Locate the cell with the specified text and output its (X, Y) center coordinate. 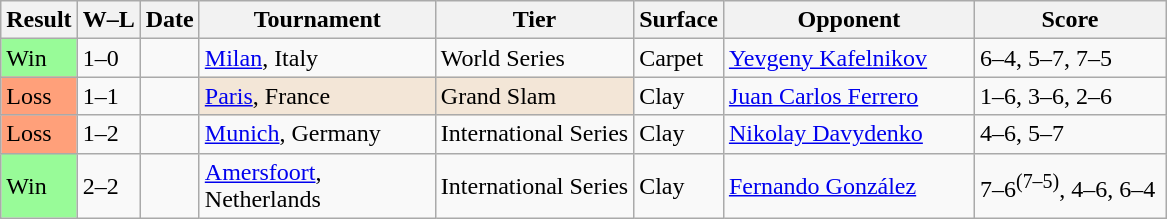
Nikolay Davydenko (848, 134)
Date (170, 20)
Score (1070, 20)
Fernando González (848, 186)
7–6(7–5), 4–6, 6–4 (1070, 186)
Carpet (679, 58)
Amersfoort, Netherlands (317, 186)
Surface (679, 20)
Opponent (848, 20)
Paris, France (317, 96)
Result (39, 20)
1–6, 3–6, 2–6 (1070, 96)
Milan, Italy (317, 58)
Yevgeny Kafelnikov (848, 58)
Tournament (317, 20)
Tier (534, 20)
Grand Slam (534, 96)
4–6, 5–7 (1070, 134)
1–1 (108, 96)
Juan Carlos Ferrero (848, 96)
Munich, Germany (317, 134)
6–4, 5–7, 7–5 (1070, 58)
1–2 (108, 134)
1–0 (108, 58)
W–L (108, 20)
World Series (534, 58)
2–2 (108, 186)
